Search for the cell housing the specified text and yield its (X, Y) center coordinate. 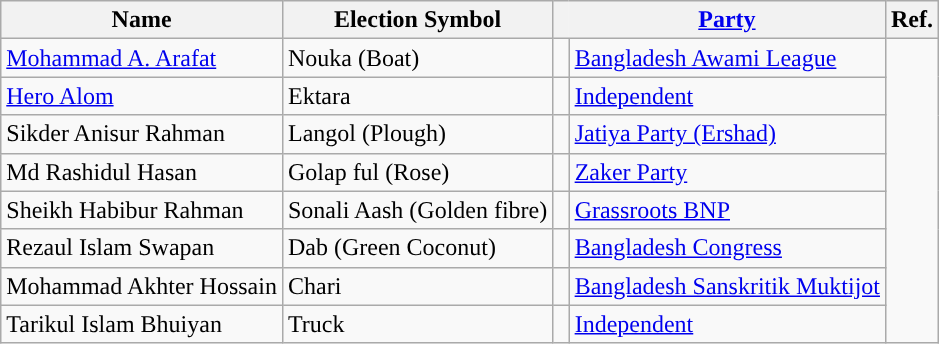
Golap ful (Rose) (417, 172)
Bangladesh Congress (727, 248)
Zaker Party (727, 172)
Truck (417, 324)
Election Symbol (417, 20)
Sikder Anisur Rahman (142, 134)
Mohammad A. Arafat (142, 58)
Sonali Aash (Golden fibre) (417, 210)
Ektara (417, 96)
Name (142, 20)
Bangladesh Awami League (727, 58)
Mohammad Akhter Hossain (142, 286)
Md Rashidul Hasan (142, 172)
Nouka (Boat) (417, 58)
Tarikul Islam Bhuiyan (142, 324)
Langol (Plough) (417, 134)
Grassroots BNP (727, 210)
Ref. (912, 20)
Rezaul Islam Swapan (142, 248)
Chari (417, 286)
Dab (Green Coconut) (417, 248)
Party (727, 20)
Jatiya Party (Ershad) (727, 134)
Bangladesh Sanskritik Muktijot (727, 286)
Hero Alom (142, 96)
Sheikh Habibur Rahman (142, 210)
